Search for the cell housing the specified text and yield its [X, Y] center coordinate. 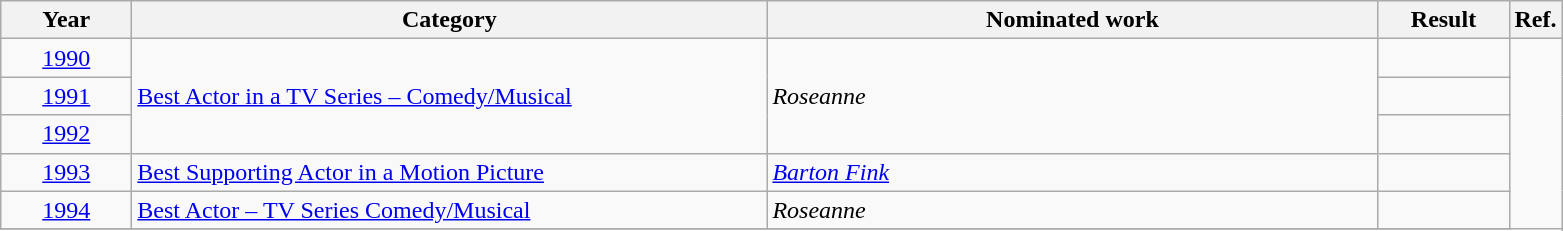
Ref. [1536, 20]
Best Actor – TV Series Comedy/Musical [450, 210]
1993 [66, 172]
Year [66, 20]
Result [1444, 20]
1991 [66, 96]
1994 [66, 210]
1992 [66, 134]
Barton Fink [1072, 172]
Best Actor in a TV Series – Comedy/Musical [450, 96]
1990 [66, 58]
Category [450, 20]
Nominated work [1072, 20]
Best Supporting Actor in a Motion Picture [450, 172]
